Scan for the cell matching the given text and deliver its (x, y) coordinate at center. 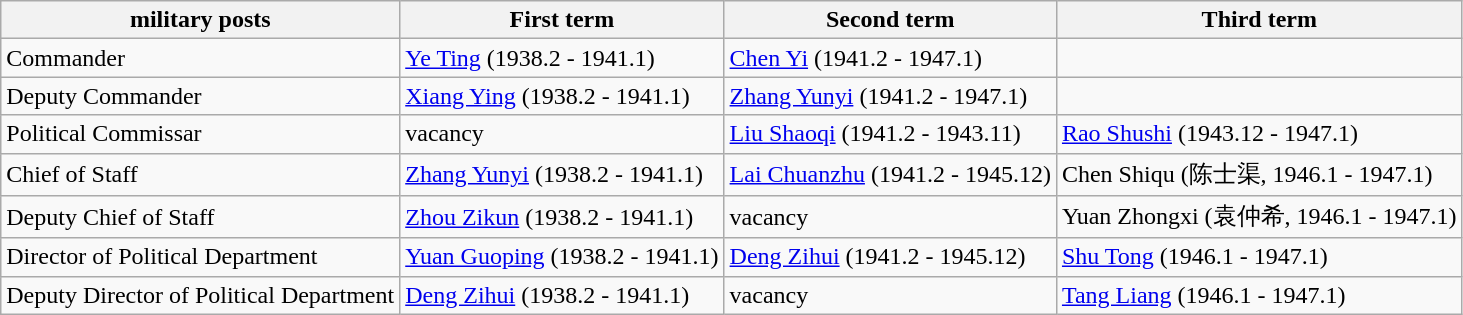
Tang Liang (1946.1 - 1947.1) (1259, 295)
Liu Shaoqi (1941.2 - 1943.11) (890, 134)
Director of Political Department (200, 257)
Commander (200, 58)
Third term (1259, 20)
Shu Tong (1946.1 - 1947.1) (1259, 257)
Zhou Zikun (1938.2 - 1941.1) (562, 218)
Ye Ting (1938.2 - 1941.1) (562, 58)
Rao Shushi (1943.12 - 1947.1) (1259, 134)
Second term (890, 20)
Zhang Yunyi (1938.2 - 1941.1) (562, 174)
Deputy Director of Political Department (200, 295)
Deputy Commander (200, 96)
First term (562, 20)
Deng Zihui (1941.2 - 1945.12) (890, 257)
Yuan Guoping (1938.2 - 1941.1) (562, 257)
Lai Chuanzhu (1941.2 - 1945.12) (890, 174)
Chen Yi (1941.2 - 1947.1) (890, 58)
Chen Shiqu (陈士渠, 1946.1 - 1947.1) (1259, 174)
Deng Zihui (1938.2 - 1941.1) (562, 295)
Yuan Zhongxi (袁仲希, 1946.1 - 1947.1) (1259, 218)
military posts (200, 20)
Political Commissar (200, 134)
Deputy Chief of Staff (200, 218)
Chief of Staff (200, 174)
Xiang Ying (1938.2 - 1941.1) (562, 96)
Zhang Yunyi (1941.2 - 1947.1) (890, 96)
